Extract the [x, y] coordinate from the center of the cell holding the provided text.  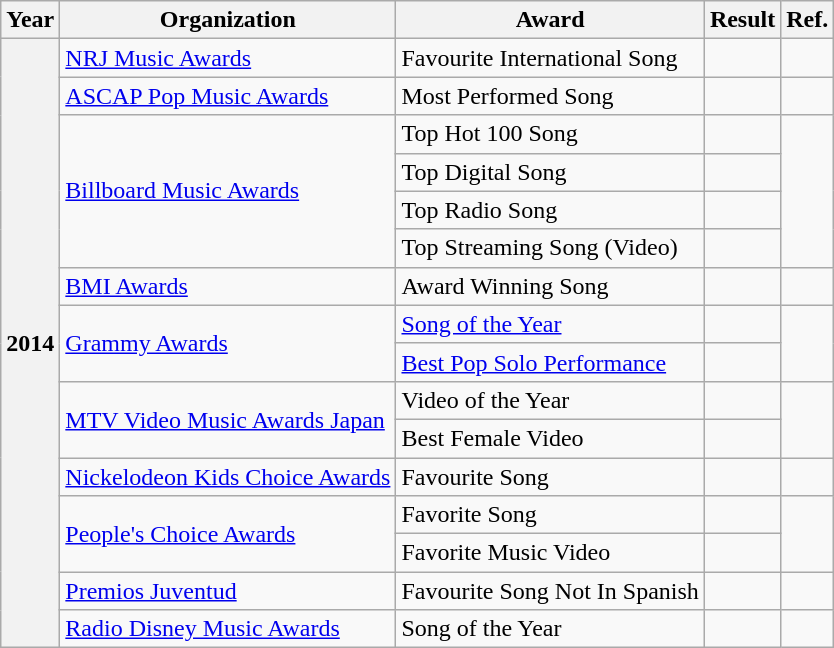
Best Pop Solo Performance [550, 362]
Award [550, 20]
Year [30, 20]
2014 [30, 344]
Favorite Song [550, 515]
Favorite Music Video [550, 553]
Top Streaming Song (Video) [550, 248]
Radio Disney Music Awards [228, 629]
People's Choice Awards [228, 534]
Ref. [808, 20]
Best Female Video [550, 438]
Organization [228, 20]
MTV Video Music Awards Japan [228, 419]
Video of the Year [550, 400]
Most Performed Song [550, 96]
Favourite International Song [550, 58]
Top Radio Song [550, 210]
NRJ Music Awards [228, 58]
ASCAP Pop Music Awards [228, 96]
Nickelodeon Kids Choice Awards [228, 477]
Favourite Song [550, 477]
Top Digital Song [550, 172]
BMI Awards [228, 286]
Grammy Awards [228, 343]
Top Hot 100 Song [550, 134]
Award Winning Song [550, 286]
Premios Juventud [228, 591]
Result [742, 20]
Billboard Music Awards [228, 191]
Favourite Song Not In Spanish [550, 591]
